Pinpoint the cell where the given text exists, returning its [X, Y] midpoint coordinate. 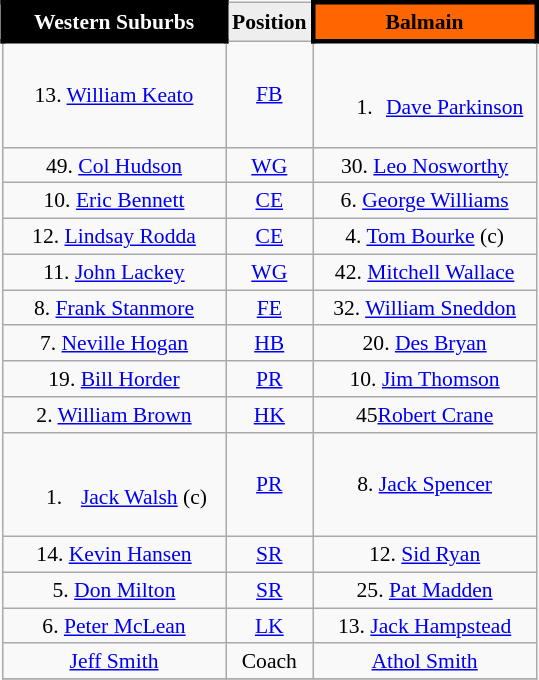
8. Frank Stanmore [114, 308]
14. Kevin Hansen [114, 555]
12. Sid Ryan [424, 555]
2. William Brown [114, 415]
Balmain [424, 22]
Coach [270, 661]
30. Leo Nosworthy [424, 165]
6. George Williams [424, 201]
HK [270, 415]
FB [270, 94]
13. Jack Hampstead [424, 626]
20. Des Bryan [424, 343]
Athol Smith [424, 661]
25. Pat Madden [424, 590]
6. Peter McLean [114, 626]
8. Jack Spencer [424, 484]
Jeff Smith [114, 661]
45Robert Crane [424, 415]
HB [270, 343]
12. Lindsay Rodda [114, 237]
LK [270, 626]
19. Bill Horder [114, 379]
Dave Parkinson [424, 94]
4. Tom Bourke (c) [424, 237]
32. William Sneddon [424, 308]
Western Suburbs [114, 22]
Jack Walsh (c) [114, 484]
42. Mitchell Wallace [424, 272]
Position [270, 22]
10. Jim Thomson [424, 379]
5. Don Milton [114, 590]
11. John Lackey [114, 272]
13. William Keato [114, 94]
49. Col Hudson [114, 165]
7. Neville Hogan [114, 343]
10. Eric Bennett [114, 201]
FE [270, 308]
